Output the [X, Y] coordinate of the center of the cell containing the given text.  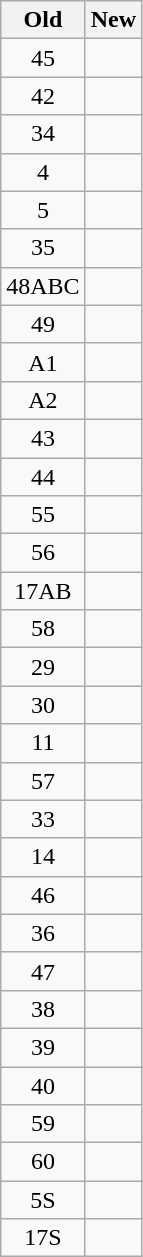
48ABC [43, 286]
58 [43, 629]
38 [43, 1009]
42 [43, 96]
35 [43, 248]
57 [43, 781]
43 [43, 438]
46 [43, 895]
59 [43, 1124]
17AB [43, 591]
A2 [43, 400]
40 [43, 1085]
5S [43, 1200]
4 [43, 172]
56 [43, 553]
33 [43, 819]
55 [43, 515]
36 [43, 933]
39 [43, 1047]
49 [43, 324]
New [113, 20]
11 [43, 743]
17S [43, 1238]
29 [43, 667]
34 [43, 134]
A1 [43, 362]
45 [43, 58]
30 [43, 705]
14 [43, 857]
Old [43, 20]
60 [43, 1162]
5 [43, 210]
47 [43, 971]
44 [43, 477]
